From the cell containing the given text, extract its center point as [X, Y] coordinate. 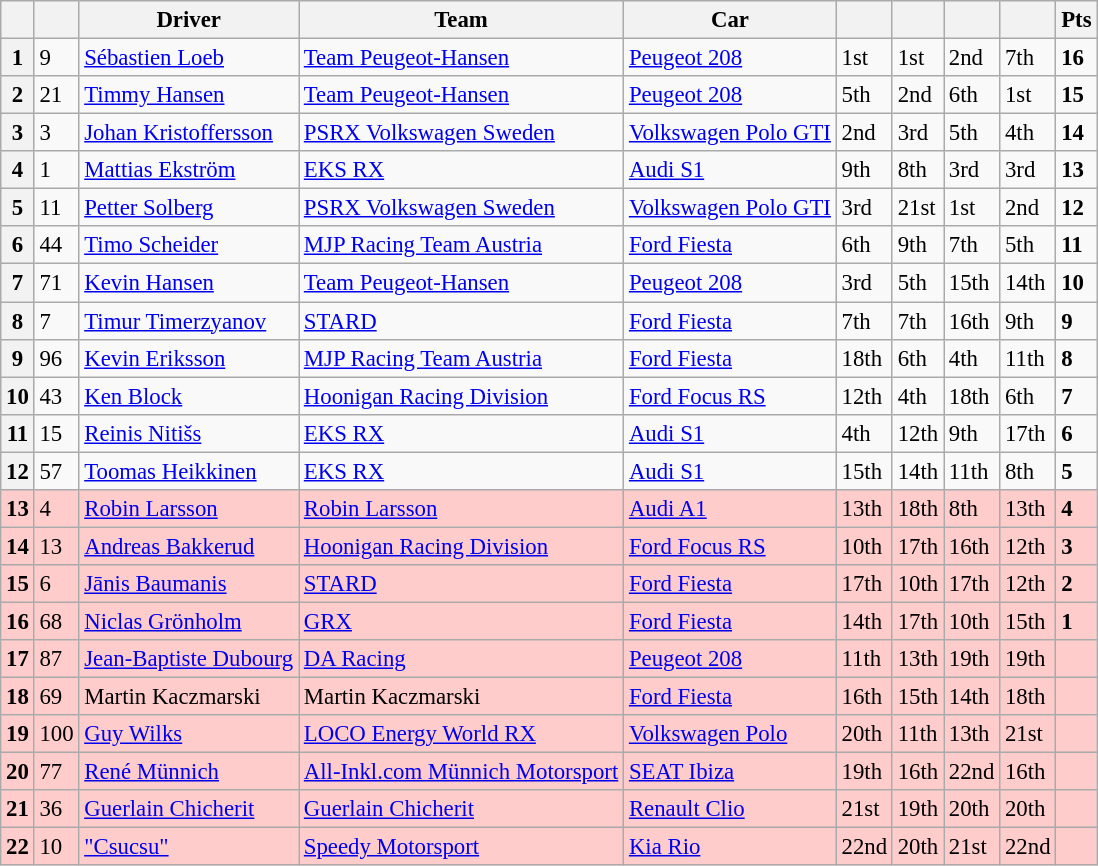
18 [18, 697]
44 [56, 245]
96 [56, 358]
Ken Block [189, 396]
SEAT Ibiza [730, 772]
"Csucsu" [189, 847]
71 [56, 283]
17 [18, 659]
All-Inkl.com Münnich Motorsport [460, 772]
Kevin Hansen [189, 283]
LOCO Energy World RX [460, 734]
Jean-Baptiste Dubourg [189, 659]
Petter Solberg [189, 208]
Timo Scheider [189, 245]
Jānis Baumanis [189, 584]
Niclas Grönholm [189, 621]
Toomas Heikkinen [189, 471]
100 [56, 734]
22 [18, 847]
87 [56, 659]
20 [18, 772]
Timmy Hansen [189, 95]
Andreas Bakkerud [189, 546]
GRX [460, 621]
Pts [1076, 20]
Mattias Ekström [189, 170]
Volkswagen Polo [730, 734]
Guy Wilks [189, 734]
Renault Clio [730, 809]
68 [56, 621]
Kevin Eriksson [189, 358]
36 [56, 809]
DA Racing [460, 659]
Speedy Motorsport [460, 847]
57 [56, 471]
Reinis Nitišs [189, 433]
Team [460, 20]
Driver [189, 20]
Car [730, 20]
Johan Kristoffersson [189, 133]
Audi A1 [730, 509]
69 [56, 697]
Kia Rio [730, 847]
Sébastien Loeb [189, 58]
77 [56, 772]
René Münnich [189, 772]
Timur Timerzyanov [189, 321]
43 [56, 396]
19 [18, 734]
